Output the (X, Y) coordinate of the center of the cell containing the given text.  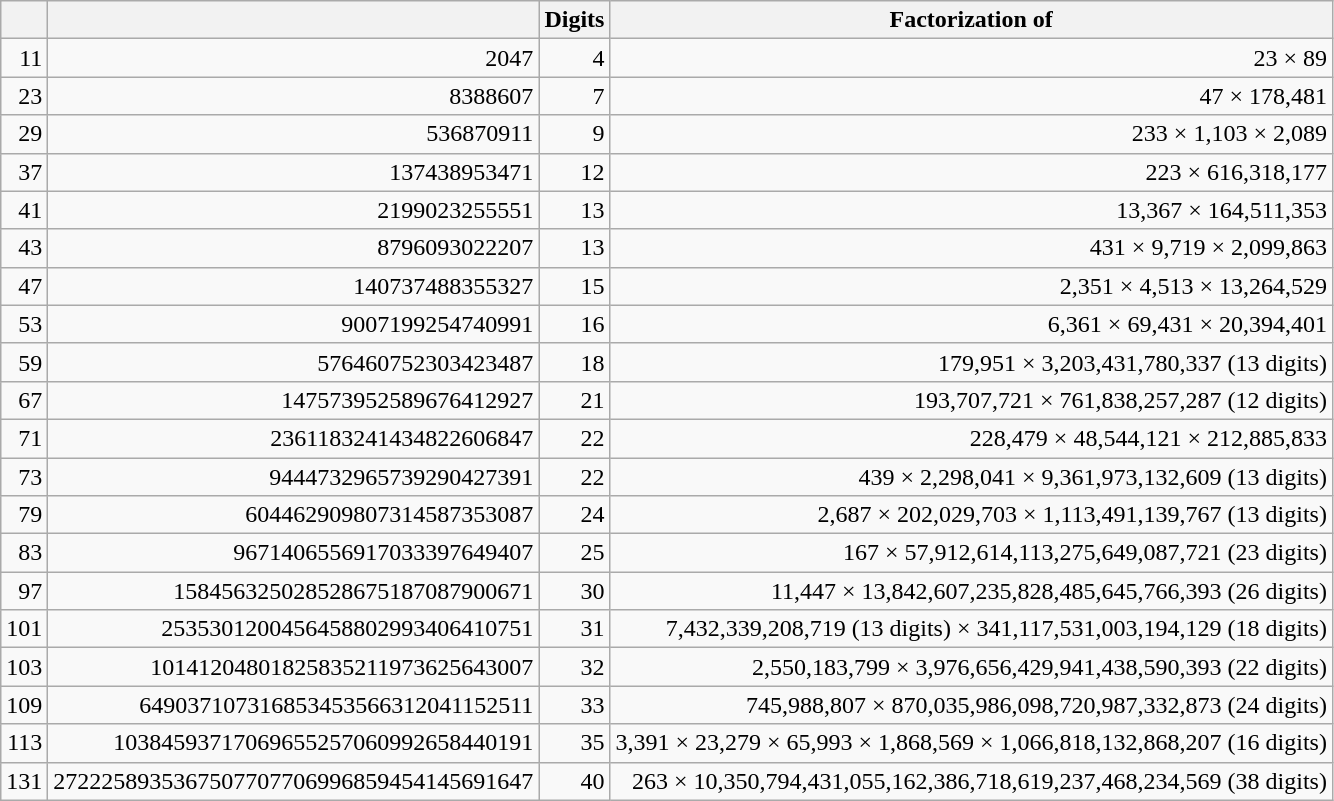
47 × 178,481 (972, 96)
147573952589676412927 (294, 400)
16 (574, 324)
9671406556917033397649407 (294, 553)
6,361 × 69,431 × 20,394,401 (972, 324)
167 × 57,912,614,113,275,649,087,721 (23 digits) (972, 553)
745,988,807 × 870,035,986,098,720,987,332,873 (24 digits) (972, 705)
33 (574, 705)
23 × 89 (972, 58)
53 (24, 324)
2,687 × 202,029,703 × 1,113,491,139,767 (13 digits) (972, 515)
21 (574, 400)
40 (574, 781)
7 (574, 96)
431 × 9,719 × 2,099,863 (972, 248)
604462909807314587353087 (294, 515)
140737488355327 (294, 286)
101 (24, 629)
9444732965739290427391 (294, 477)
3,391 × 23,279 × 65,993 × 1,868,569 × 1,066,818,132,868,207 (16 digits) (972, 743)
30 (574, 591)
35 (574, 743)
103 (24, 667)
12 (574, 172)
10384593717069655257060992658440191 (294, 743)
83 (24, 553)
2722258935367507707706996859454145691647 (294, 781)
79 (24, 515)
11,447 × 13,842,607,235,828,485,645,766,393 (26 digits) (972, 591)
649037107316853453566312041152511 (294, 705)
59 (24, 362)
9007199254740991 (294, 324)
158456325028528675187087900671 (294, 591)
113 (24, 743)
4 (574, 58)
2361183241434822606847 (294, 438)
15 (574, 286)
Digits (574, 20)
31 (574, 629)
179,951 × 3,203,431,780,337 (13 digits) (972, 362)
29 (24, 134)
37 (24, 172)
439 × 2,298,041 × 9,361,973,132,609 (13 digits) (972, 477)
41 (24, 210)
24 (574, 515)
10141204801825835211973625643007 (294, 667)
131 (24, 781)
67 (24, 400)
11 (24, 58)
43 (24, 248)
228,479 × 48,544,121 × 212,885,833 (972, 438)
109 (24, 705)
71 (24, 438)
193,707,721 × 761,838,257,287 (12 digits) (972, 400)
263 × 10,350,794,431,055,162,386,718,619,237,468,234,569 (38 digits) (972, 781)
Factorization of (972, 20)
25 (574, 553)
223 × 616,318,177 (972, 172)
97 (24, 591)
2535301200456458802993406410751 (294, 629)
8796093022207 (294, 248)
32 (574, 667)
13,367 × 164,511,353 (972, 210)
73 (24, 477)
2047 (294, 58)
8388607 (294, 96)
47 (24, 286)
2,550,183,799 × 3,976,656,429,941,438,590,393 (22 digits) (972, 667)
18 (574, 362)
233 × 1,103 × 2,089 (972, 134)
9 (574, 134)
2,351 × 4,513 × 13,264,529 (972, 286)
7,432,339,208,719 (13 digits) × 341,117,531,003,194,129 (18 digits) (972, 629)
2199023255551 (294, 210)
23 (24, 96)
576460752303423487 (294, 362)
536870911 (294, 134)
137438953471 (294, 172)
